Find where the given text appears and provide that cell's center as (X, Y) coordinate. 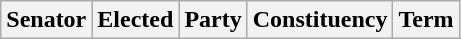
Constituency (320, 20)
Party (213, 20)
Term (426, 20)
Senator (46, 20)
Elected (136, 20)
